Identify which cell holds the provided text, then report its [X, Y] central coordinate. 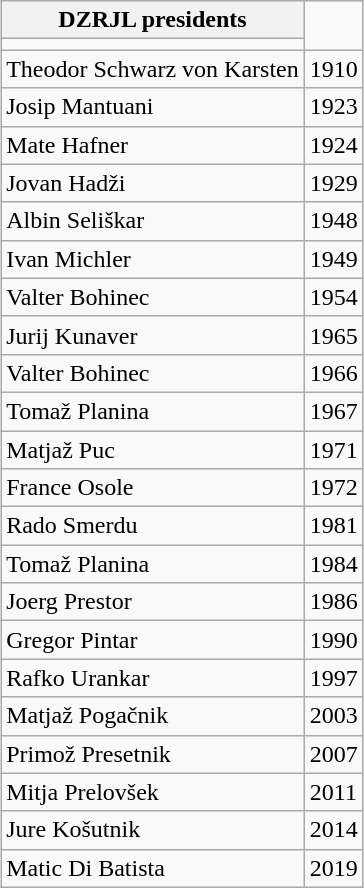
1984 [334, 564]
1990 [334, 640]
1997 [334, 678]
1923 [334, 107]
Gregor Pintar [153, 640]
Theodor Schwarz von Karsten [153, 69]
2007 [334, 754]
1924 [334, 145]
Mitja Prelovšek [153, 792]
France Osole [153, 488]
Primož Presetnik [153, 754]
2014 [334, 830]
2003 [334, 716]
1986 [334, 602]
1972 [334, 488]
1929 [334, 183]
Joerg Prestor [153, 602]
1981 [334, 526]
Jurij Kunaver [153, 335]
1954 [334, 297]
Rafko Urankar [153, 678]
DZRJL presidents [153, 20]
Matic Di Batista [153, 868]
2019 [334, 868]
1910 [334, 69]
Albin Seliškar [153, 221]
Josip Mantuani [153, 107]
1949 [334, 259]
1948 [334, 221]
Rado Smerdu [153, 526]
Jure Košutnik [153, 830]
Jovan Hadži [153, 183]
Matjaž Puc [153, 449]
1971 [334, 449]
Ivan Michler [153, 259]
2011 [334, 792]
Matjaž Pogačnik [153, 716]
Mate Hafner [153, 145]
1965 [334, 335]
1967 [334, 411]
1966 [334, 373]
